Determine the (x, y) coordinate at the center of the cell enclosing the given text.  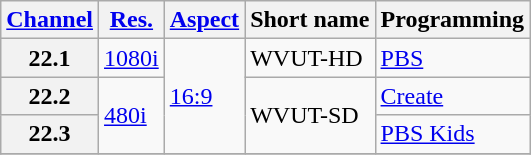
16:9 (204, 96)
Create (452, 96)
22.1 (50, 58)
480i (132, 115)
Aspect (204, 20)
22.3 (50, 134)
Short name (310, 20)
1080i (132, 58)
PBS Kids (452, 134)
22.2 (50, 96)
PBS (452, 58)
WVUT-SD (310, 115)
Programming (452, 20)
Channel (50, 20)
WVUT-HD (310, 58)
Res. (132, 20)
